Identify which cell holds the provided text, then report its (x, y) central coordinate. 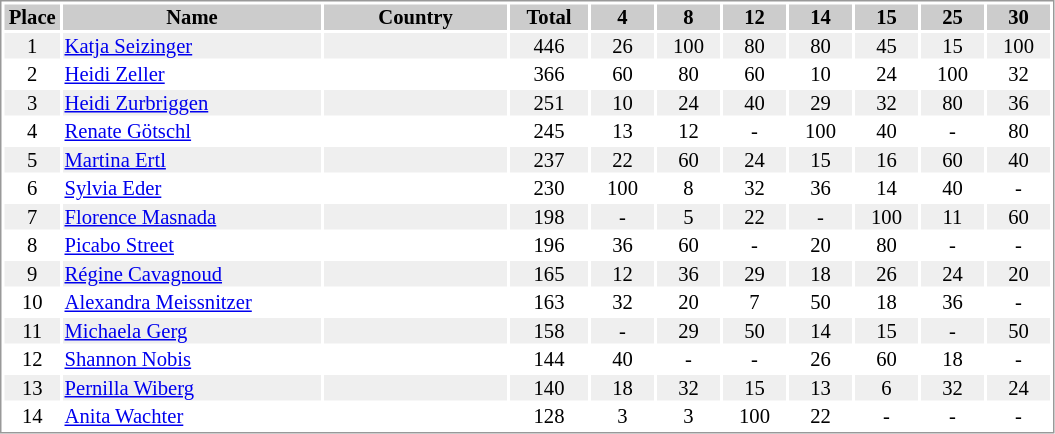
Martina Ertl (192, 160)
Katja Seizinger (192, 46)
230 (549, 189)
128 (549, 417)
45 (886, 46)
163 (549, 303)
Heidi Zurbriggen (192, 103)
9 (32, 274)
245 (549, 131)
Florence Masnada (192, 217)
Alexandra Meissnitzer (192, 303)
Renate Götschl (192, 131)
158 (549, 331)
16 (886, 160)
2 (32, 75)
25 (952, 17)
Name (192, 17)
Heidi Zeller (192, 75)
196 (549, 245)
1 (32, 46)
446 (549, 46)
165 (549, 274)
198 (549, 217)
251 (549, 103)
Place (32, 17)
Régine Cavagnoud (192, 274)
140 (549, 388)
30 (1018, 17)
Picabo Street (192, 245)
237 (549, 160)
Pernilla Wiberg (192, 388)
Total (549, 17)
Michaela Gerg (192, 331)
144 (549, 359)
Sylvia Eder (192, 189)
Country (416, 17)
Anita Wachter (192, 417)
366 (549, 75)
Shannon Nobis (192, 359)
